Pinpoint the cell where the given text exists, returning its [X, Y] midpoint coordinate. 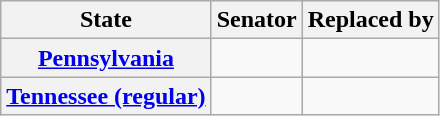
Pennsylvania [106, 58]
Replaced by [370, 20]
State [106, 20]
Tennessee (regular) [106, 96]
Senator [256, 20]
